Determine the [X, Y] coordinate at the center of the cell enclosing the given text.  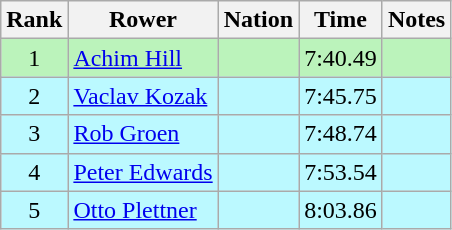
4 [34, 172]
7:45.75 [341, 96]
Rob Groen [143, 134]
7:53.54 [341, 172]
5 [34, 210]
7:48.74 [341, 134]
Time [341, 20]
Nation [258, 20]
Peter Edwards [143, 172]
Vaclav Kozak [143, 96]
Achim Hill [143, 58]
8:03.86 [341, 210]
Rower [143, 20]
2 [34, 96]
Notes [416, 20]
7:40.49 [341, 58]
1 [34, 58]
Otto Plettner [143, 210]
3 [34, 134]
Rank [34, 20]
